Return (x, y) of the center of cell containing provided text 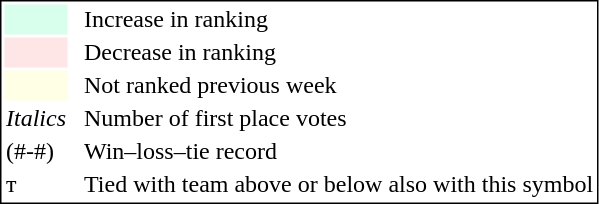
Win–loss–tie record (338, 151)
Decrease in ranking (338, 53)
Increase in ranking (338, 19)
Tied with team above or below also with this symbol (338, 185)
т (36, 185)
Italics (36, 119)
Number of first place votes (338, 119)
Not ranked previous week (338, 85)
(#-#) (36, 151)
